From the cell containing the given text, extract its center point as (x, y) coordinate. 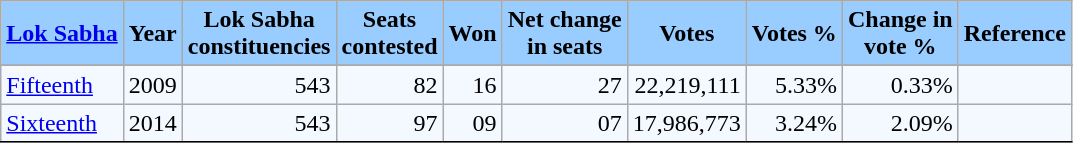
09 (472, 123)
97 (390, 123)
0.33% (900, 85)
2.09% (900, 123)
3.24% (794, 123)
17,986,773 (686, 123)
Net change in seats (564, 34)
07 (564, 123)
Won (472, 34)
22,219,111 (686, 85)
27 (564, 85)
Change in vote % (900, 34)
Fifteenth (62, 85)
2009 (152, 85)
82 (390, 85)
Sixteenth (62, 123)
Lok Sabha constituencies (259, 34)
Reference (1014, 34)
Votes (686, 34)
Seats contested (390, 34)
Year (152, 34)
Lok Sabha (62, 34)
5.33% (794, 85)
Votes % (794, 34)
2014 (152, 123)
16 (472, 85)
